From the cell containing the given text, extract its center point as (X, Y) coordinate. 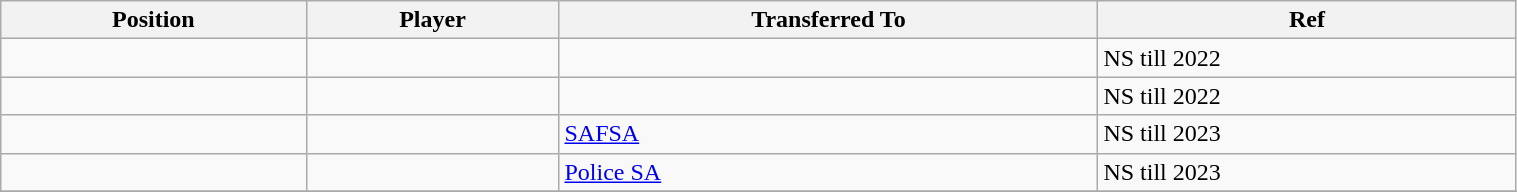
Police SA (828, 172)
SAFSA (828, 134)
Position (154, 20)
Player (432, 20)
Transferred To (828, 20)
Ref (1307, 20)
